Extract the [x, y] coordinate from the center of the cell holding the provided text.  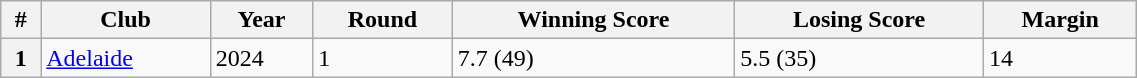
Losing Score [860, 20]
2024 [261, 58]
Adelaide [126, 58]
Club [126, 20]
14 [1060, 58]
# [21, 20]
Margin [1060, 20]
7.7 (49) [594, 58]
Year [261, 20]
5.5 (35) [860, 58]
Winning Score [594, 20]
Round [383, 20]
